Extract the [X, Y] coordinate from the center of the cell holding the provided text.  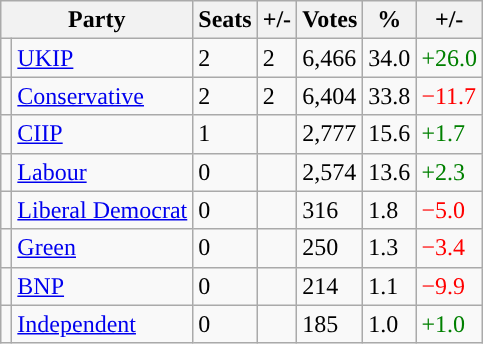
+2.3 [450, 172]
1 [225, 134]
Conservative [102, 96]
Liberal Democrat [102, 210]
−9.9 [450, 286]
Labour [102, 172]
Green [102, 248]
Party [97, 20]
% [390, 20]
+26.0 [450, 58]
1.3 [390, 248]
6,404 [330, 96]
−3.4 [450, 248]
CIIP [102, 134]
33.8 [390, 96]
Seats [225, 20]
−11.7 [450, 96]
1.0 [390, 324]
2,777 [330, 134]
1.8 [390, 210]
1.1 [390, 286]
185 [330, 324]
34.0 [390, 58]
6,466 [330, 58]
316 [330, 210]
214 [330, 286]
Votes [330, 20]
UKIP [102, 58]
2,574 [330, 172]
Independent [102, 324]
250 [330, 248]
+1.7 [450, 134]
15.6 [390, 134]
+1.0 [450, 324]
13.6 [390, 172]
BNP [102, 286]
−5.0 [450, 210]
